Search for the cell housing the specified text and yield its (X, Y) center coordinate. 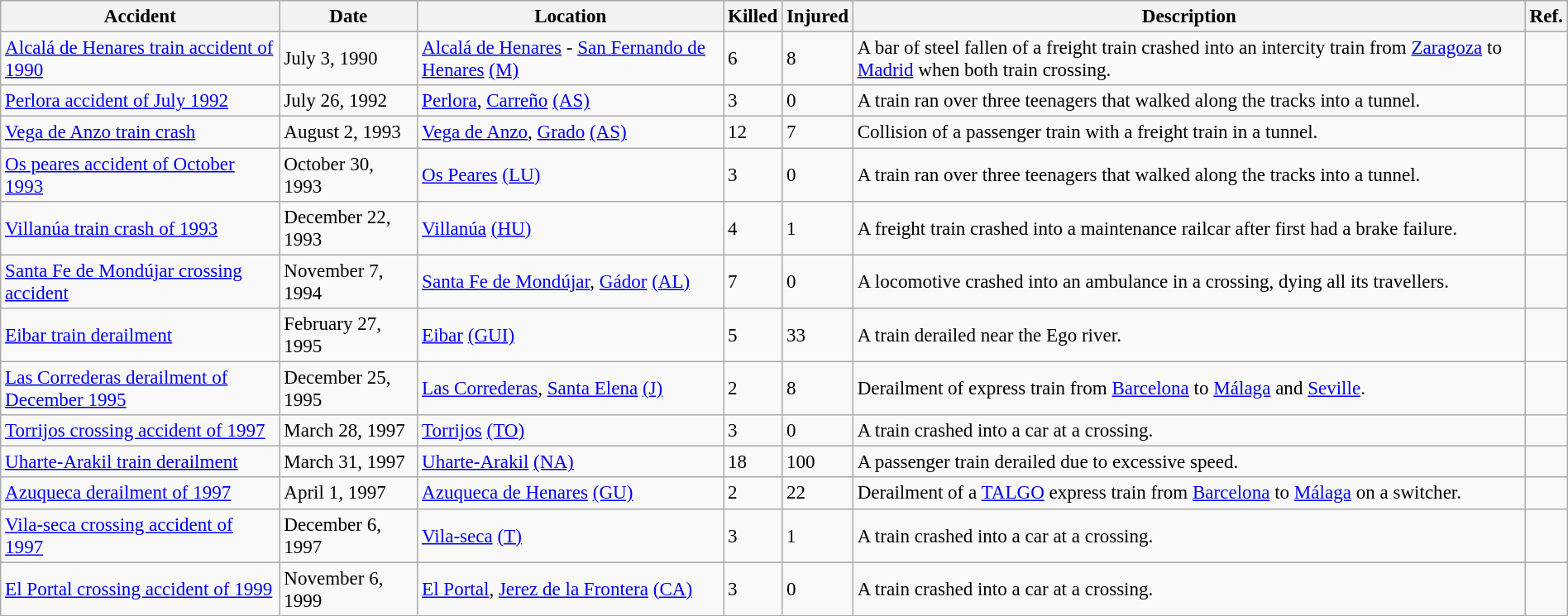
Date (349, 17)
Las Correderas derailment of December 1995 (141, 389)
A locomotive crashed into an ambulance in a crossing, dying all its travellers. (1189, 281)
Derailment of express train from Barcelona to Málaga and Seville. (1189, 389)
Os Peares (LU) (571, 175)
October 30, 1993 (349, 175)
Perlora, Carreño (AS) (571, 101)
February 27, 1995 (349, 336)
22 (818, 494)
Injured (818, 17)
Vila-seca crossing accident of 1997 (141, 536)
December 6, 1997 (349, 536)
33 (818, 336)
El Portal crossing accident of 1999 (141, 589)
December 22, 1993 (349, 228)
Collision of a passenger train with a freight train in a tunnel. (1189, 132)
Torrijos crossing accident of 1997 (141, 431)
Ref. (1546, 17)
Eibar train derailment (141, 336)
August 2, 1993 (349, 132)
A freight train crashed into a maintenance railcar after first had a brake failure. (1189, 228)
Alcalá de Henares - San Fernando de Henares (M) (571, 60)
Eibar (GUI) (571, 336)
March 31, 1997 (349, 462)
Vega de Anzo, Grado (AS) (571, 132)
4 (753, 228)
Azuqueca de Henares (GU) (571, 494)
Derailment of a TALGO express train from Barcelona to Málaga on a switcher. (1189, 494)
December 25, 1995 (349, 389)
Accident (141, 17)
Vega de Anzo train crash (141, 132)
Description (1189, 17)
Las Correderas, Santa Elena (J) (571, 389)
A passenger train derailed due to excessive speed. (1189, 462)
Location (571, 17)
Uharte-Arakil (NA) (571, 462)
July 26, 1992 (349, 101)
Santa Fe de Mondújar, Gádor (AL) (571, 281)
November 6, 1999 (349, 589)
100 (818, 462)
Killed (753, 17)
Perlora accident of July 1992 (141, 101)
Villanúa (HU) (571, 228)
November 7, 1994 (349, 281)
A train derailed near the Ego river. (1189, 336)
March 28, 1997 (349, 431)
A bar of steel fallen of a freight train crashed into an intercity train from Zaragoza to Madrid when both train crossing. (1189, 60)
Uharte-Arakil train derailment (141, 462)
April 1, 1997 (349, 494)
5 (753, 336)
18 (753, 462)
12 (753, 132)
July 3, 1990 (349, 60)
El Portal, Jerez de la Frontera (CA) (571, 589)
Villanúa train crash of 1993 (141, 228)
Os peares accident of October 1993 (141, 175)
6 (753, 60)
Vila-seca (T) (571, 536)
Santa Fe de Mondújar crossing accident (141, 281)
Alcalá de Henares train accident of 1990 (141, 60)
Torrijos (TO) (571, 431)
Azuqueca derailment of 1997 (141, 494)
